Return the (x, y) coordinate for the center point of the cell that contains the specified text.  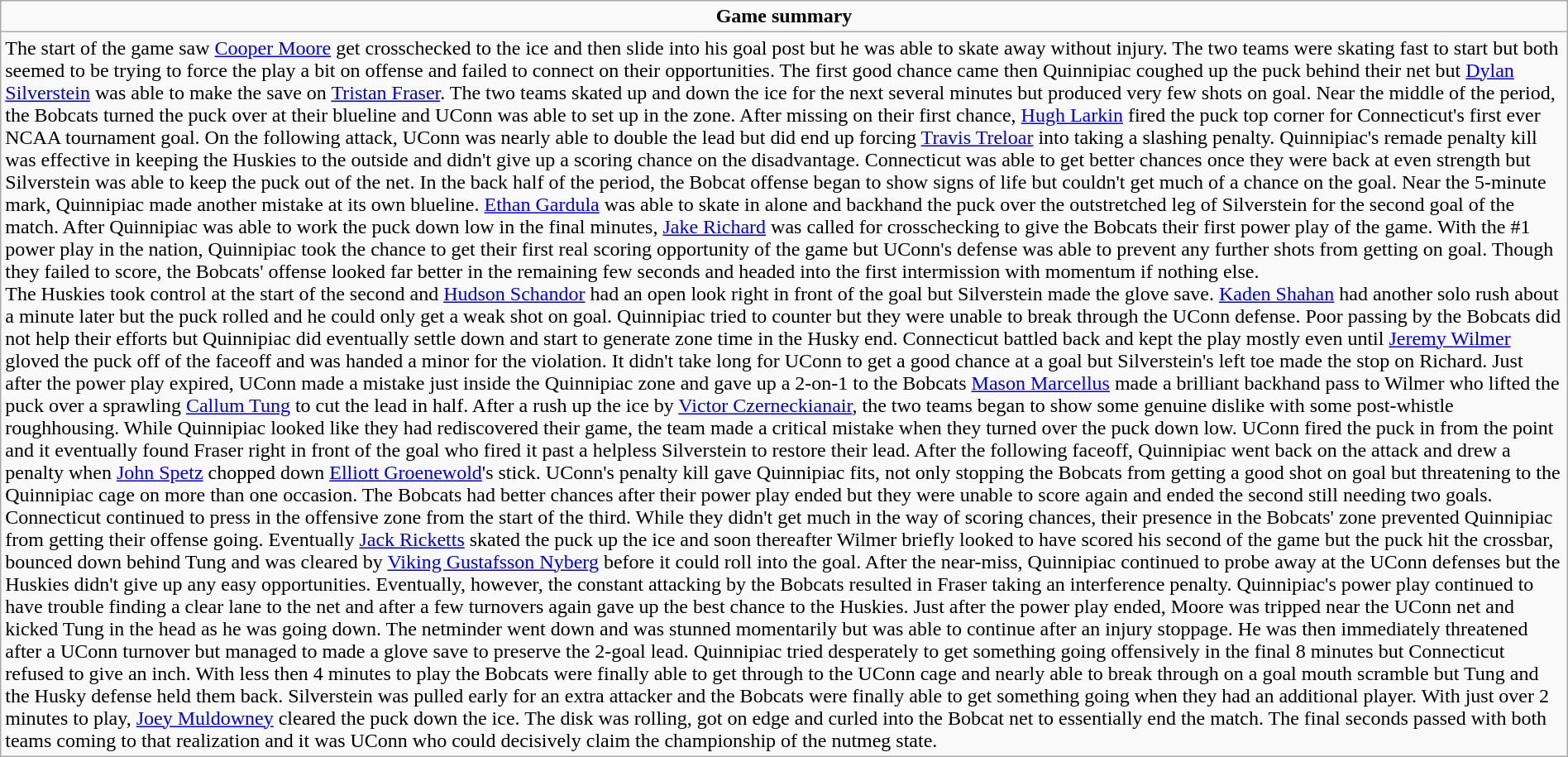
Game summary (784, 17)
